Locate the cell with the specified text and output its [x, y] center coordinate. 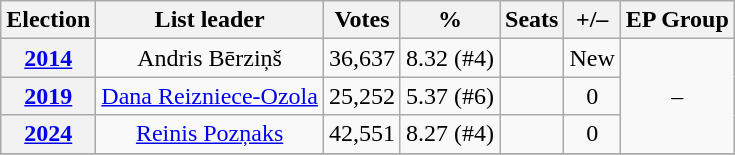
Votes [362, 20]
Election [48, 20]
2019 [48, 96]
– [677, 96]
2014 [48, 58]
Andris Bērziņš [210, 58]
8.27 (#4) [450, 134]
List leader [210, 20]
% [450, 20]
8.32 (#4) [450, 58]
+/– [592, 20]
Reinis Pozņaks [210, 134]
25,252 [362, 96]
Seats [532, 20]
New [592, 58]
36,637 [362, 58]
5.37 (#6) [450, 96]
42,551 [362, 134]
EP Group [677, 20]
Dana Reizniece-Ozola [210, 96]
2024 [48, 134]
